Return (X, Y) of the center of cell containing provided text 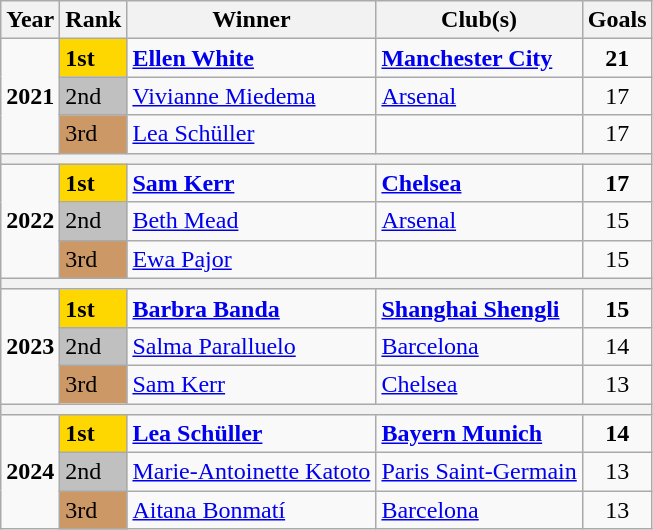
Bayern Munich (479, 434)
Manchester City (479, 58)
Barbra Banda (252, 308)
2021 (30, 96)
Marie-Antoinette Katoto (252, 472)
Paris Saint-Germain (479, 472)
21 (617, 58)
2022 (30, 221)
Ewa Pajor (252, 259)
Year (30, 20)
Vivianne Miedema (252, 96)
Aitana Bonmatí (252, 510)
2024 (30, 472)
Beth Mead (252, 221)
2023 (30, 346)
Club(s) (479, 20)
Shanghai Shengli (479, 308)
Rank (94, 20)
Goals (617, 20)
Salma Paralluelo (252, 346)
Ellen White (252, 58)
Winner (252, 20)
